From the cell containing the given text, extract its center point as (x, y) coordinate. 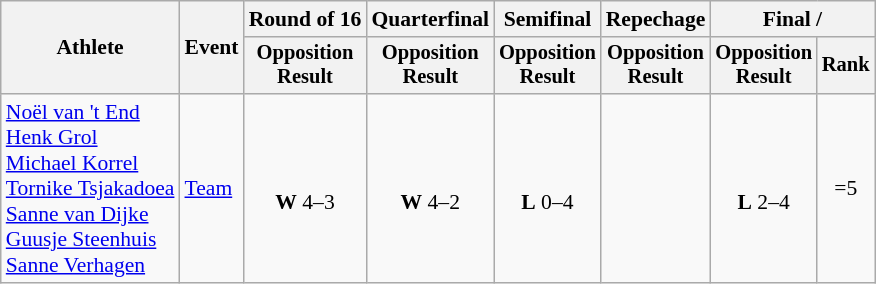
Quarterfinal (430, 19)
Rank (846, 66)
Final / (792, 19)
Athlete (90, 48)
W 4–3 (306, 188)
Team (211, 188)
Repechage (656, 19)
=5 (846, 188)
Noël van 't EndHenk GrolMichael KorrelTornike TsjakadoeaSanne van DijkeGuusje SteenhuisSanne Verhagen (90, 188)
L 2–4 (764, 188)
Event (211, 48)
W 4–2 (430, 188)
Round of 16 (306, 19)
L 0–4 (548, 188)
Semifinal (548, 19)
